Find where the given text appears and provide that cell's center as (X, Y) coordinate. 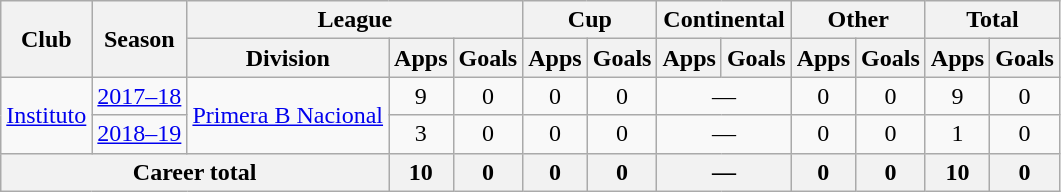
Instituto (46, 115)
Club (46, 39)
Cup (590, 20)
1 (957, 134)
Primera B Nacional (288, 115)
Division (288, 58)
Continental (724, 20)
2017–18 (140, 96)
2018–19 (140, 134)
Career total (195, 172)
3 (421, 134)
Season (140, 39)
Other (858, 20)
League (355, 20)
Total (992, 20)
